Return [X, Y] of the center of cell containing provided text 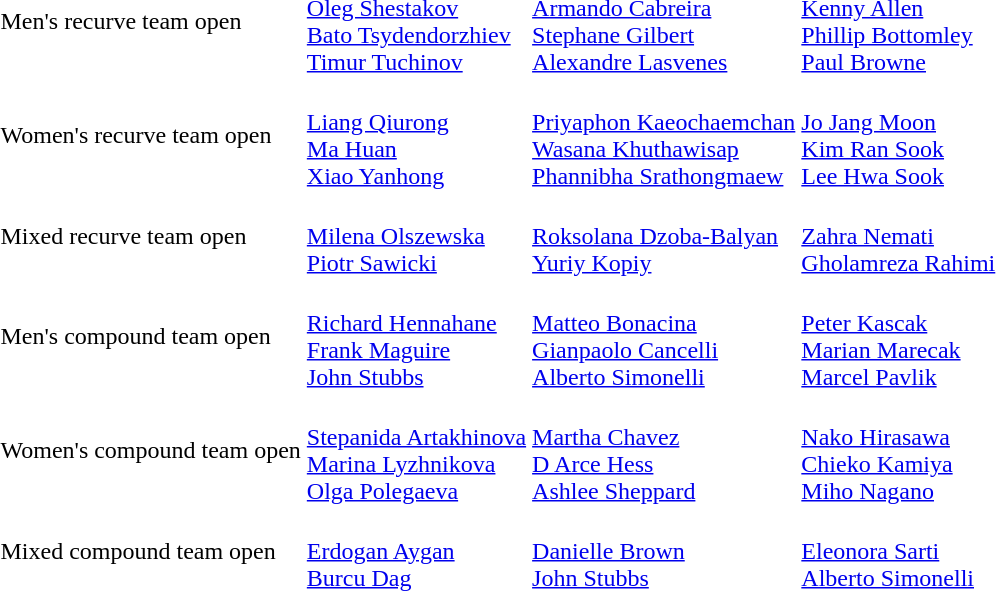
Milena OlszewskaPiotr Sawicki [416, 236]
Priyaphon KaeochaemchanWasana KhuthawisapPhannibha Srathongmaew [664, 136]
Stepanida ArtakhinovaMarina LyzhnikovaOlga Polegaeva [416, 450]
Martha ChavezD Arce HessAshlee Sheppard [664, 450]
Roksolana Dzoba-BalyanYuriy Kopiy [664, 236]
Matteo BonacinaGianpaolo CancelliAlberto Simonelli [664, 336]
Liang QiurongMa HuanXiao Yanhong [416, 136]
Richard HennahaneFrank MaguireJohn Stubbs [416, 336]
